Locate the cell with the specified text and output its [x, y] center coordinate. 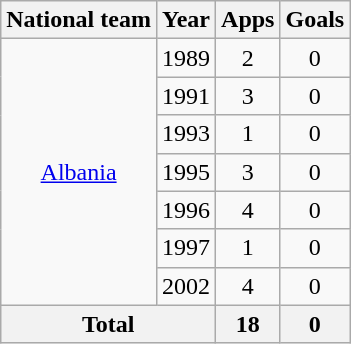
1989 [186, 58]
Albania [79, 172]
Year [186, 20]
Apps [248, 20]
Total [108, 324]
National team [79, 20]
1996 [186, 210]
18 [248, 324]
2002 [186, 286]
1997 [186, 248]
1995 [186, 172]
2 [248, 58]
1991 [186, 96]
Goals [315, 20]
1993 [186, 134]
